Locate the cell with the specified text and output its (X, Y) center coordinate. 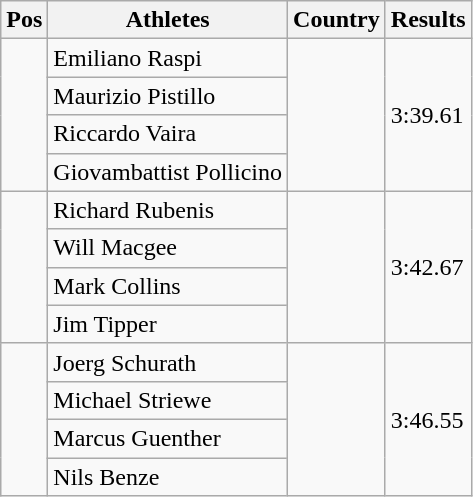
Jim Tipper (168, 324)
3:42.67 (428, 267)
Pos (24, 20)
Mark Collins (168, 286)
Michael Striewe (168, 400)
Results (428, 20)
3:39.61 (428, 115)
Joerg Schurath (168, 362)
Athletes (168, 20)
Country (337, 20)
Nils Benze (168, 477)
Marcus Guenther (168, 438)
Emiliano Raspi (168, 58)
Maurizio Pistillo (168, 96)
Will Macgee (168, 248)
Richard Rubenis (168, 210)
Riccardo Vaira (168, 134)
3:46.55 (428, 419)
Giovambattist Pollicino (168, 172)
